Search for the cell housing the specified text and yield its (x, y) center coordinate. 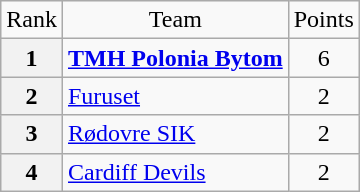
1 (32, 58)
Points (324, 20)
4 (32, 172)
Furuset (175, 96)
TMH Polonia Bytom (175, 58)
Rank (32, 20)
Cardiff Devils (175, 172)
3 (32, 134)
Rødovre SIK (175, 134)
6 (324, 58)
Team (175, 20)
